Detect which cell encompasses the target text, then output its [x, y] center coordinate. 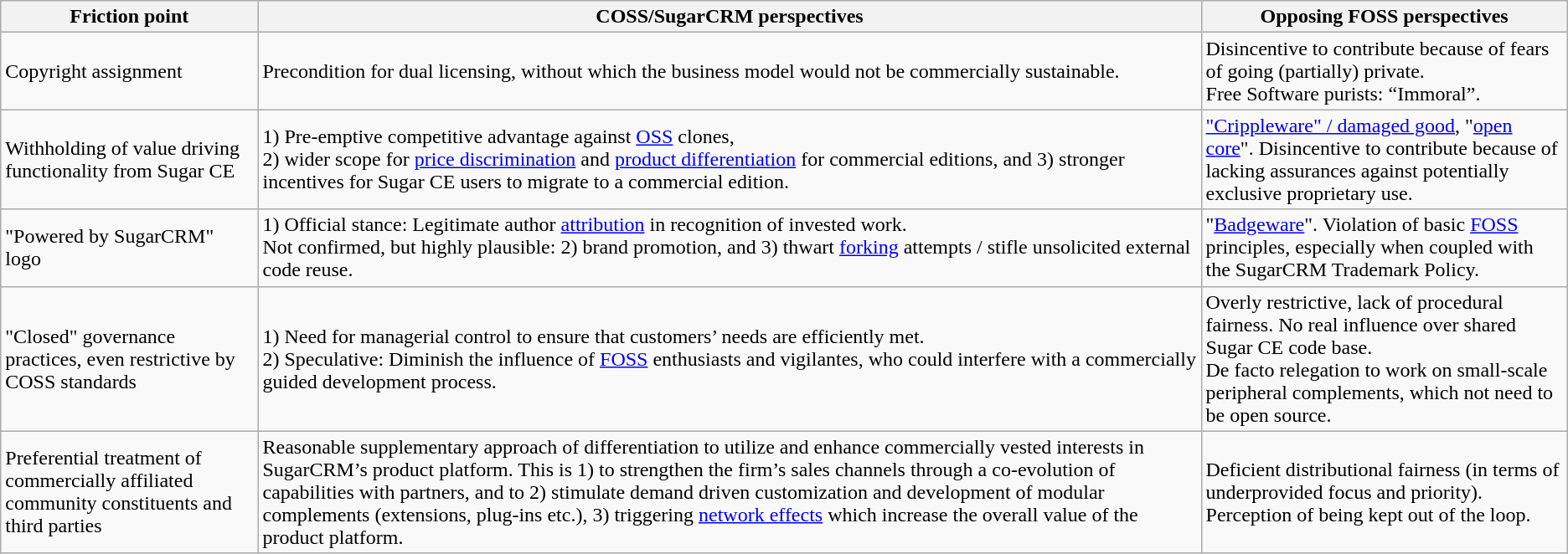
"Powered by SugarCRM" logo [129, 248]
Withholding of value driving functionality from Sugar CE [129, 159]
Deficient distributional fairness (in terms of underprovided focus and priority). Perception of being kept out of the loop. [1384, 492]
"Badgeware". Violation of basic FOSS principles, especially when coupled with the SugarCRM Trademark Policy. [1384, 248]
"Crippleware" / damaged good, "open core". Disincentive to contribute because of lacking assurances against potentially exclusive proprietary use. [1384, 159]
COSS/SugarCRM perspectives [730, 17]
Preferential treatment of commercially affiliated community constituents and third parties [129, 492]
"Closed" governance practices, even restrictive by COSS standards [129, 358]
Disincentive to contribute because of fears of going (partially) private.Free Software purists: “Immoral”. [1384, 71]
Opposing FOSS perspectives [1384, 17]
Friction point [129, 17]
Precondition for dual licensing, without which the business model would not be commercially sustainable. [730, 71]
Copyright assignment [129, 71]
